For the text-containing cell, return its midpoint in [x, y] coordinate format. 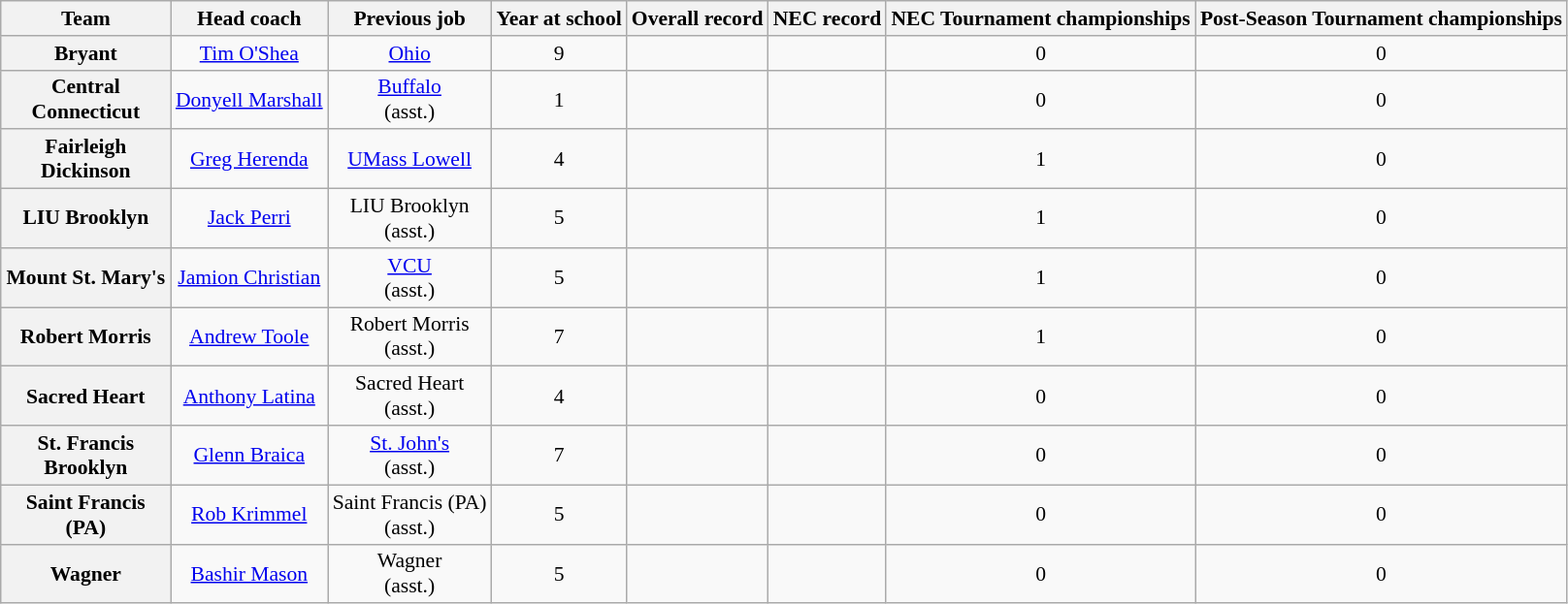
Anthony Latina [249, 396]
Buffalo(asst.) [409, 99]
Bashir Mason [249, 574]
Andrew Toole [249, 337]
NEC Tournament championships [1040, 18]
Jamion Christian [249, 277]
Wagner [85, 574]
Glenn Braica [249, 456]
St. John's(asst.) [409, 456]
Sacred Heart(asst.) [409, 396]
Bryant [85, 53]
Robert Morris(asst.) [409, 337]
9 [559, 53]
UMass Lowell [409, 159]
Ohio [409, 53]
Sacred Heart [85, 396]
Robert Morris [85, 337]
Central Connecticut [85, 99]
Head coach [249, 18]
VCU(asst.) [409, 277]
Saint Francis (PA)(asst.) [409, 514]
NEC record [828, 18]
Donyell Marshall [249, 99]
LIU Brooklyn(asst.) [409, 219]
LIU Brooklyn [85, 219]
Mount St. Mary's [85, 277]
Year at school [559, 18]
Wagner(asst.) [409, 574]
Overall record [698, 18]
Saint Francis (PA) [85, 514]
Jack Perri [249, 219]
Rob Krimmel [249, 514]
Previous job [409, 18]
Fairleigh Dickinson [85, 159]
Team [85, 18]
Tim O'Shea [249, 53]
St. Francis Brooklyn [85, 456]
Greg Herenda [249, 159]
Post-Season Tournament championships [1382, 18]
